Determine the [x, y] coordinate at the center of the cell enclosing the given text.  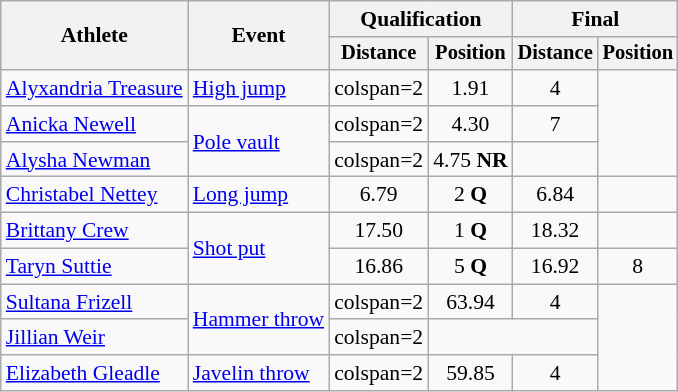
Christabel Nettey [94, 195]
Final [596, 19]
6.84 [556, 195]
16.86 [378, 267]
High jump [258, 88]
Jillian Weir [94, 338]
Brittany Crew [94, 231]
8 [638, 267]
4.30 [470, 124]
Long jump [258, 195]
Athlete [94, 36]
Alysha Newman [94, 160]
Javelin throw [258, 373]
17.50 [378, 231]
6.79 [378, 195]
63.94 [470, 302]
Elizabeth Gleadle [94, 373]
16.92 [556, 267]
1 Q [470, 231]
2 Q [470, 195]
Sultana Frizell [94, 302]
Qualification [421, 19]
7 [556, 124]
Taryn Suttie [94, 267]
5 Q [470, 267]
Anicka Newell [94, 124]
Shot put [258, 248]
18.32 [556, 231]
Alyxandria Treasure [94, 88]
1.91 [470, 88]
4.75 NR [470, 160]
59.85 [470, 373]
Event [258, 36]
Pole vault [258, 142]
Hammer throw [258, 320]
